From the cell containing the given text, extract its center point as [X, Y] coordinate. 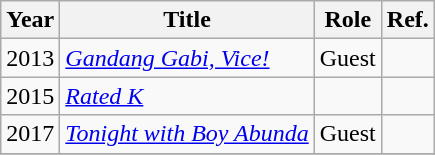
Ref. [408, 20]
Rated K [187, 96]
Year [30, 20]
2013 [30, 58]
Tonight with Boy Abunda [187, 134]
Gandang Gabi, Vice! [187, 58]
Title [187, 20]
Role [348, 20]
2015 [30, 96]
2017 [30, 134]
